For the text-containing cell, return its midpoint in [X, Y] coordinate format. 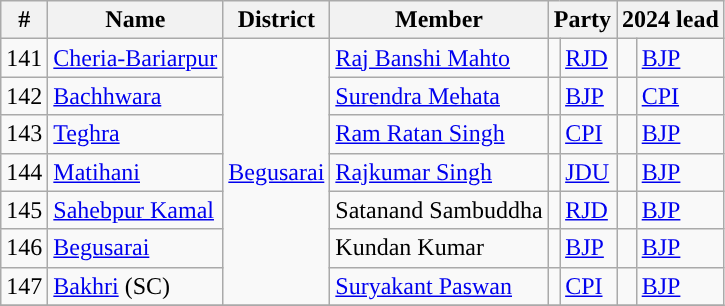
141 [24, 58]
JDU [588, 172]
Surendra Mehata [439, 96]
143 [24, 134]
Party [582, 20]
Kundan Kumar [439, 248]
Sahebpur Kamal [136, 210]
Bakhri (SC) [136, 286]
District [276, 20]
146 [24, 248]
144 [24, 172]
Suryakant Paswan [439, 286]
145 [24, 210]
2024 lead [671, 20]
Name [136, 20]
Teghra [136, 134]
# [24, 20]
Raj Banshi Mahto [439, 58]
147 [24, 286]
Rajkumar Singh [439, 172]
142 [24, 96]
Member [439, 20]
Matihani [136, 172]
Ram Ratan Singh [439, 134]
Satanand Sambuddha [439, 210]
Cheria-Bariarpur [136, 58]
Bachhwara [136, 96]
